Find where the given text appears and provide that cell's center as [x, y] coordinate. 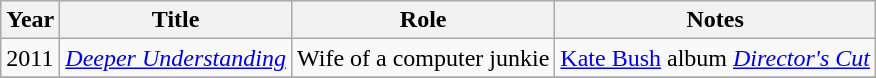
Deeper Understanding [176, 58]
Year [30, 20]
Role [422, 20]
Notes [716, 20]
Kate Bush album Director's Cut [716, 58]
2011 [30, 58]
Wife of a computer junkie [422, 58]
Title [176, 20]
